Determine the [x, y] coordinate at the center of the cell enclosing the given text.  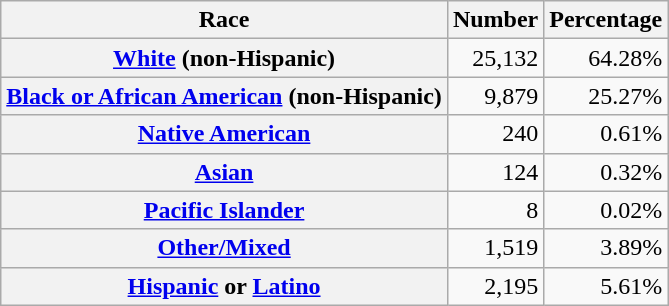
25,132 [495, 58]
0.61% [606, 134]
Hispanic or Latino [224, 286]
White (non-Hispanic) [224, 58]
Asian [224, 172]
240 [495, 134]
25.27% [606, 96]
3.89% [606, 248]
2,195 [495, 286]
0.02% [606, 210]
Other/Mixed [224, 248]
124 [495, 172]
Number [495, 20]
Black or African American (non-Hispanic) [224, 96]
8 [495, 210]
Race [224, 20]
1,519 [495, 248]
64.28% [606, 58]
9,879 [495, 96]
Percentage [606, 20]
0.32% [606, 172]
Native American [224, 134]
5.61% [606, 286]
Pacific Islander [224, 210]
